From the cell containing the given text, extract its center point as (X, Y) coordinate. 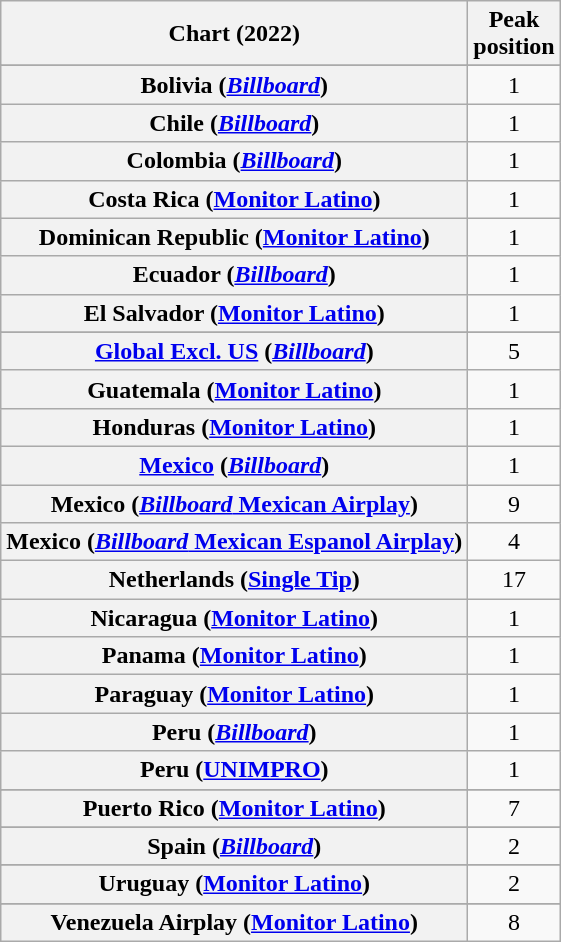
17 (514, 580)
Guatemala (Monitor Latino) (234, 389)
Colombia (Billboard) (234, 161)
4 (514, 542)
5 (514, 351)
Dominican Republic (Monitor Latino) (234, 237)
Puerto Rico (Monitor Latino) (234, 808)
Peakposition (514, 34)
8 (514, 922)
Peru (UNIMPRO) (234, 770)
Ecuador (Billboard) (234, 275)
Mexico (Billboard Mexican Espanol Airplay) (234, 542)
Bolivia (Billboard) (234, 85)
Spain (Billboard) (234, 846)
Netherlands (Single Tip) (234, 580)
Nicaragua (Monitor Latino) (234, 618)
Chile (Billboard) (234, 123)
Panama (Monitor Latino) (234, 656)
Mexico (Billboard Mexican Airplay) (234, 503)
Global Excl. US (Billboard) (234, 351)
Paraguay (Monitor Latino) (234, 694)
9 (514, 503)
7 (514, 808)
Mexico (Billboard) (234, 465)
Uruguay (Monitor Latino) (234, 884)
Venezuela Airplay (Monitor Latino) (234, 922)
El Salvador (Monitor Latino) (234, 313)
Honduras (Monitor Latino) (234, 427)
Costa Rica (Monitor Latino) (234, 199)
Peru (Billboard) (234, 732)
Chart (2022) (234, 34)
